Pinpoint the cell where the given text exists, returning its [x, y] midpoint coordinate. 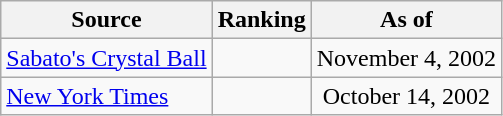
Source [106, 20]
Sabato's Crystal Ball [106, 58]
October 14, 2002 [406, 96]
Ranking [262, 20]
As of [406, 20]
November 4, 2002 [406, 58]
New York Times [106, 96]
